Output the (x, y) coordinate of the center of the cell containing the given text.  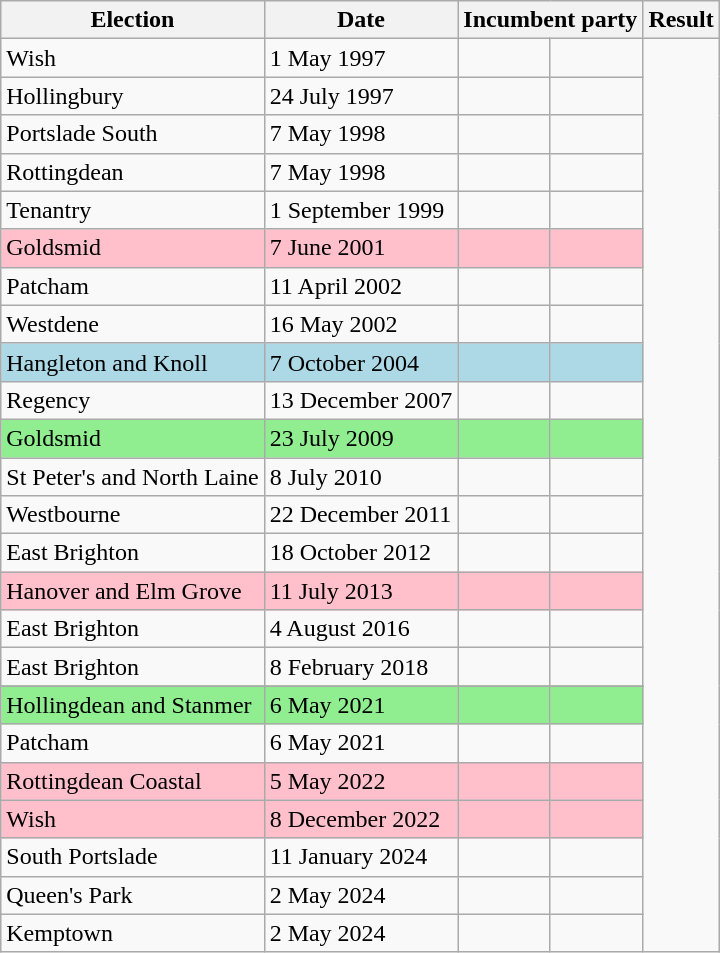
18 October 2012 (361, 553)
Tenantry (132, 210)
Incumbent party (550, 20)
7 June 2001 (361, 248)
Result (681, 20)
Date (361, 20)
5 May 2022 (361, 781)
11 January 2024 (361, 857)
Rottingdean (132, 172)
Westdene (132, 324)
16 May 2002 (361, 324)
4 August 2016 (361, 629)
1 September 1999 (361, 210)
St Peter's and North Laine (132, 477)
11 April 2002 (361, 286)
South Portslade (132, 857)
11 July 2013 (361, 591)
Hollingdean and Stanmer (132, 705)
Queen's Park (132, 895)
Regency (132, 400)
Hangleton and Knoll (132, 362)
Westbourne (132, 515)
Portslade South (132, 134)
23 July 2009 (361, 438)
8 July 2010 (361, 477)
Hanover and Elm Grove (132, 591)
1 May 1997 (361, 58)
Election (132, 20)
8 December 2022 (361, 819)
Hollingbury (132, 96)
Rottingdean Coastal (132, 781)
22 December 2011 (361, 515)
8 February 2018 (361, 667)
7 October 2004 (361, 362)
13 December 2007 (361, 400)
24 July 1997 (361, 96)
Kemptown (132, 933)
